From the cell containing the given text, extract its center point as [X, Y] coordinate. 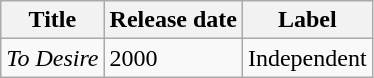
Independent [307, 58]
Release date [173, 20]
Label [307, 20]
2000 [173, 58]
Title [52, 20]
To Desire [52, 58]
